Detect which cell encompasses the target text, then output its [X, Y] center coordinate. 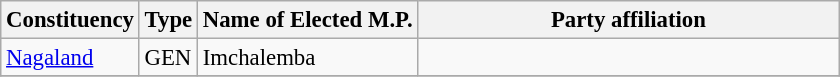
Constituency [70, 20]
Name of Elected M.P. [307, 20]
Imchalemba [307, 58]
Nagaland [70, 58]
GEN [168, 58]
Type [168, 20]
Party affiliation [628, 20]
